Return the (x, y) coordinate for the center point of the cell that contains the specified text.  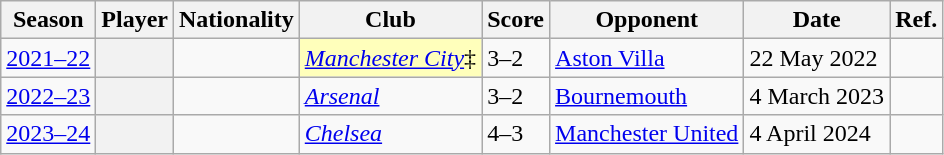
2021–22 (48, 58)
2022–23 (48, 96)
Chelsea (390, 134)
Season (48, 20)
4 March 2023 (817, 96)
Opponent (647, 20)
4 April 2024 (817, 134)
Club (390, 20)
4–3 (516, 134)
Nationality (237, 20)
22 May 2022 (817, 58)
Aston Villa (647, 58)
Score (516, 20)
2023–24 (48, 134)
Bournemouth (647, 96)
Date (817, 20)
Player (135, 20)
Manchester United (647, 134)
Manchester City‡ (390, 58)
Ref. (916, 20)
Arsenal (390, 96)
